Identify which cell holds the provided text, then report its (X, Y) central coordinate. 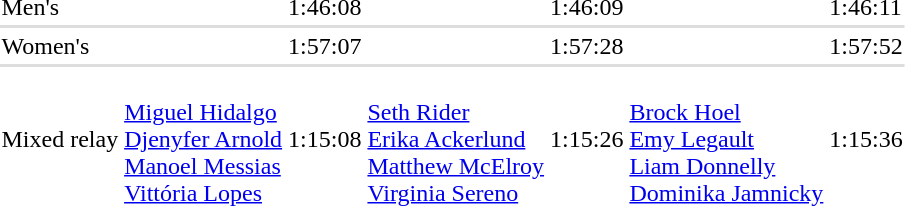
1:57:28 (587, 46)
1:57:07 (325, 46)
Women's (60, 46)
1:57:52 (866, 46)
